Capture the cell that displays the provided text and extract its (x, y) central coordinate. 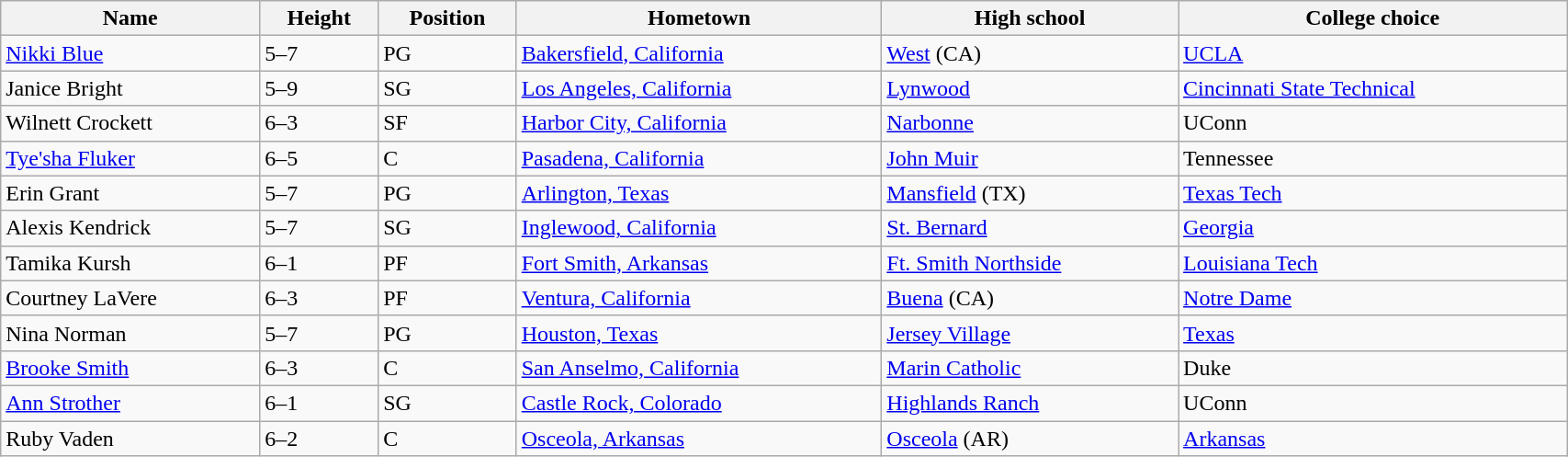
Mansfield (TX) (1031, 193)
Height (320, 18)
Janice Bright (130, 88)
Tye'sha Fluker (130, 158)
Ruby Vaden (130, 439)
Texas Tech (1372, 193)
Narbonne (1031, 123)
6–5 (320, 158)
SF (447, 123)
Inglewood, California (699, 228)
Highlands Ranch (1031, 403)
College choice (1372, 18)
Position (447, 18)
Ft. Smith Northside (1031, 263)
Texas (1372, 333)
Houston, Texas (699, 333)
Buena (CA) (1031, 298)
Arkansas (1372, 439)
Alexis Kendrick (130, 228)
5–9 (320, 88)
6–2 (320, 439)
Marin Catholic (1031, 368)
Ann Strother (130, 403)
Brooke Smith (130, 368)
Erin Grant (130, 193)
Name (130, 18)
Osceola, Arkansas (699, 439)
Castle Rock, Colorado (699, 403)
Ventura, California (699, 298)
Los Angeles, California (699, 88)
Bakersfield, California (699, 53)
Pasadena, California (699, 158)
UCLA (1372, 53)
Tennessee (1372, 158)
Hometown (699, 18)
Nikki Blue (130, 53)
Lynwood (1031, 88)
West (CA) (1031, 53)
Courtney LaVere (130, 298)
San Anselmo, California (699, 368)
Arlington, Texas (699, 193)
Georgia (1372, 228)
High school (1031, 18)
Wilnett Crockett (130, 123)
Jersey Village (1031, 333)
Nina Norman (130, 333)
St. Bernard (1031, 228)
Tamika Kursh (130, 263)
Cincinnati State Technical (1372, 88)
Osceola (AR) (1031, 439)
Notre Dame (1372, 298)
Duke (1372, 368)
Fort Smith, Arkansas (699, 263)
Louisiana Tech (1372, 263)
John Muir (1031, 158)
Harbor City, California (699, 123)
